Pinpoint the cell where the given text exists, returning its (x, y) midpoint coordinate. 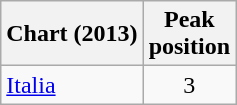
Peakposition (189, 34)
Italia (72, 85)
Chart (2013) (72, 34)
3 (189, 85)
